Extract the [X, Y] coordinate from the center of the cell holding the provided text.  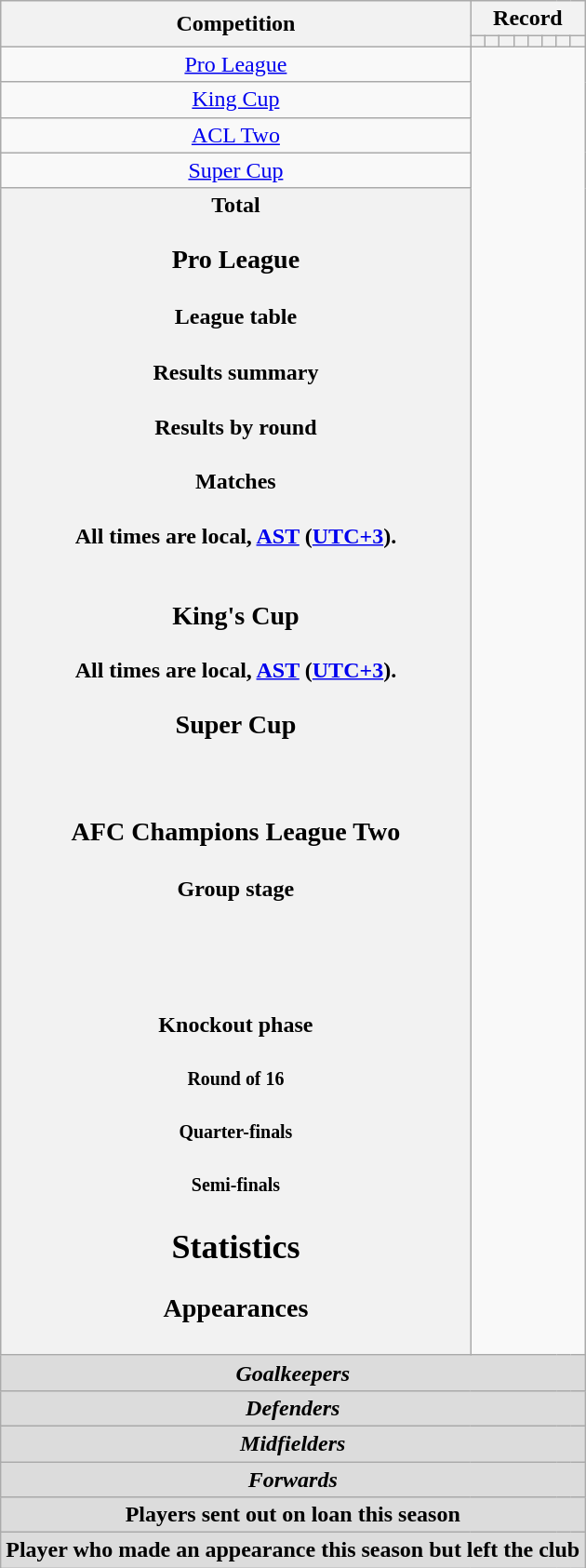
ACL Two [236, 135]
Midfielders [293, 1443]
Defenders [293, 1408]
Players sent out on loan this season [293, 1515]
Record [528, 19]
King Cup [236, 100]
Goalkeepers [293, 1373]
Pro League [236, 64]
Super Cup [236, 170]
Player who made an appearance this season but left the club [293, 1550]
Forwards [293, 1479]
Competition [236, 24]
